Determine the [x, y] coordinate at the center of the cell enclosing the given text.  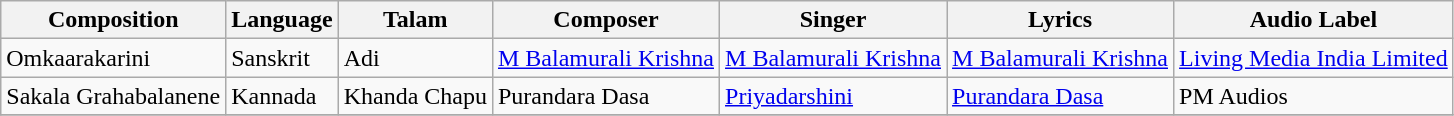
Priyadarshini [834, 96]
Language [282, 20]
Singer [834, 20]
Omkaarakarini [114, 58]
Khanda Chapu [415, 96]
Living Media India Limited [1314, 58]
Lyrics [1060, 20]
Sanskrit [282, 58]
PM Audios [1314, 96]
Audio Label [1314, 20]
Talam [415, 20]
Sakala Grahabalanene [114, 96]
Kannada [282, 96]
Composition [114, 20]
Adi [415, 58]
Composer [606, 20]
